Identify which cell holds the provided text, then report its (X, Y) central coordinate. 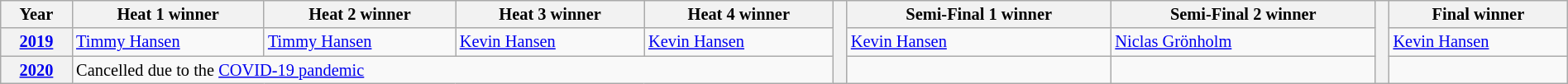
Heat 3 winner (550, 14)
Heat 4 winner (739, 14)
Year (36, 14)
Niclas Grönholm (1243, 42)
2020 (36, 70)
Final winner (1479, 14)
2019 (36, 42)
Semi-Final 2 winner (1243, 14)
Heat 2 winner (360, 14)
Semi-Final 1 winner (979, 14)
Cancelled due to the COVID-19 pandemic (452, 70)
Heat 1 winner (168, 14)
